From the cell containing the given text, extract its center point as [x, y] coordinate. 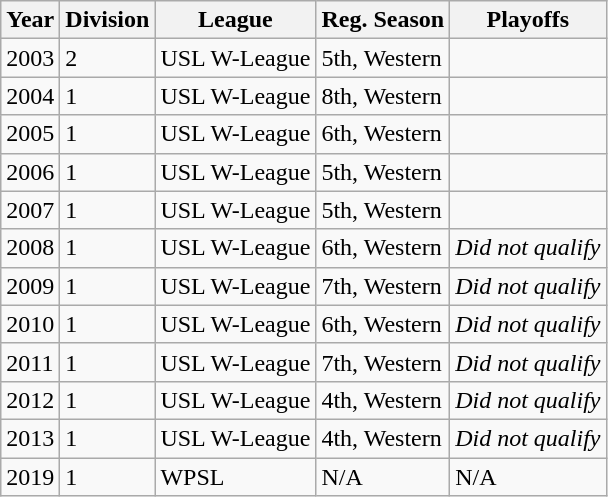
Year [30, 20]
2005 [30, 134]
2012 [30, 400]
WPSL [236, 477]
2009 [30, 286]
2010 [30, 324]
2011 [30, 362]
2006 [30, 172]
2013 [30, 438]
2 [108, 58]
Playoffs [528, 20]
8th, Western [383, 96]
2019 [30, 477]
Reg. Season [383, 20]
2007 [30, 210]
Division [108, 20]
2008 [30, 248]
2003 [30, 58]
2004 [30, 96]
League [236, 20]
